Output the (X, Y) coordinate of the center of the cell containing the given text.  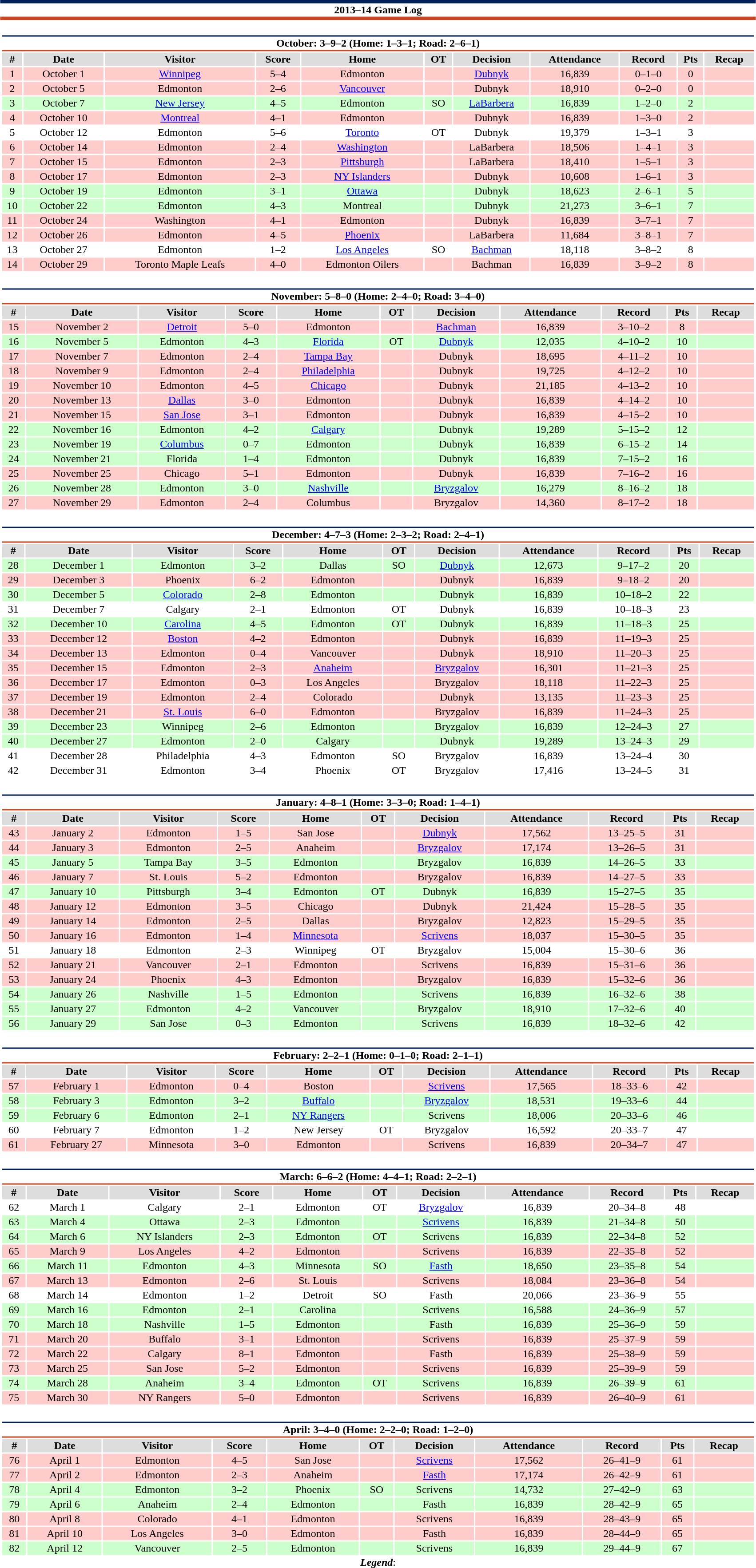
70 (14, 1324)
March 11 (68, 1266)
1–4–1 (649, 147)
March 20 (68, 1339)
December 23 (78, 727)
April 1 (65, 1460)
December 3 (78, 580)
March 28 (68, 1383)
Edmonton Oilers (362, 264)
53 (14, 980)
2–0 (258, 741)
December 10 (78, 624)
26–40–9 (627, 1398)
January 14 (73, 921)
43 (14, 833)
January 10 (73, 892)
December 19 (78, 697)
13 (12, 250)
January 3 (73, 847)
14–27–5 (627, 877)
5–15–2 (633, 429)
2–6–1 (649, 191)
15–30–6 (627, 950)
76 (14, 1460)
34 (13, 653)
13–25–5 (627, 833)
8–1 (247, 1354)
10–18–3 (633, 610)
October 7 (64, 103)
November 16 (82, 429)
October 10 (64, 118)
24–36–9 (627, 1310)
April 6 (65, 1505)
February 3 (76, 1101)
March: 6–6–2 (Home: 4–4–1; Road: 2–2–1) (378, 1176)
January 16 (73, 935)
58 (13, 1101)
April 8 (65, 1519)
6–0 (258, 712)
9–18–2 (633, 580)
27–42–9 (622, 1489)
December: 4–7–3 (Home: 2–3–2; Road: 2–4–1) (378, 535)
April: 3–4–0 (Home: 2–2–0; Road: 1–2–0) (378, 1429)
2–8 (258, 594)
23–35–8 (627, 1266)
18,695 (550, 356)
December 27 (78, 741)
1–5–1 (649, 162)
15–31–6 (627, 965)
68 (14, 1295)
December 7 (78, 610)
November 25 (82, 474)
October: 3–9–2 (Home: 1–3–1; Road: 2–6–1) (378, 44)
20,066 (537, 1295)
0–1–0 (649, 74)
14,732 (529, 1489)
20–34–8 (627, 1207)
March 30 (68, 1398)
39 (13, 727)
January 7 (73, 877)
March 4 (68, 1222)
56 (14, 1023)
21 (13, 415)
February 6 (76, 1116)
October 19 (64, 191)
10,608 (575, 176)
16,301 (548, 668)
24 (13, 459)
3–8–2 (649, 250)
0–2–0 (649, 88)
1 (12, 74)
October 26 (64, 235)
October 15 (64, 162)
28–44–9 (622, 1534)
69 (14, 1310)
7–16–2 (633, 474)
1–6–1 (649, 176)
19 (13, 386)
13–26–5 (627, 847)
3–8–1 (649, 235)
6 (12, 147)
November 29 (82, 503)
79 (14, 1505)
18,410 (575, 162)
22–34–8 (627, 1236)
October 14 (64, 147)
11–18–3 (633, 624)
26–39–9 (627, 1383)
17 (13, 356)
January 12 (73, 906)
23–36–8 (627, 1281)
75 (14, 1398)
December 15 (78, 668)
26 (13, 488)
18,531 (541, 1101)
23–36–9 (627, 1295)
51 (14, 950)
October 22 (64, 206)
February 1 (76, 1086)
14,360 (550, 503)
January 26 (73, 994)
March 9 (68, 1251)
January 5 (73, 863)
19,725 (550, 371)
3–7–1 (649, 221)
77 (14, 1475)
17,416 (548, 770)
25–37–9 (627, 1339)
15–27–5 (627, 892)
November 19 (82, 444)
16,588 (537, 1310)
1–2–0 (649, 103)
Toronto Maple Leafs (180, 264)
11–20–3 (633, 653)
November 13 (82, 400)
January: 4–8–1 (Home: 3–3–0; Road: 1–4–1) (378, 803)
12,673 (548, 565)
4–10–2 (633, 341)
October 17 (64, 176)
18,084 (537, 1281)
1–3–0 (649, 118)
18,006 (541, 1116)
March 13 (68, 1281)
13–24–3 (633, 741)
15–28–5 (627, 906)
October 1 (64, 74)
20–33–6 (629, 1116)
37 (13, 697)
21,185 (550, 386)
March 14 (68, 1295)
November: 5–8–0 (Home: 2–4–0; Road: 3–4–0) (378, 297)
82 (14, 1548)
17,565 (541, 1086)
January 27 (73, 1009)
November 28 (82, 488)
November 5 (82, 341)
15 (13, 327)
April 12 (65, 1548)
December 5 (78, 594)
12–24–3 (633, 727)
25–39–9 (627, 1369)
Toronto (362, 133)
26–42–9 (622, 1475)
10–18–2 (633, 594)
December 13 (78, 653)
November 7 (82, 356)
October 27 (64, 250)
19,379 (575, 133)
16,592 (541, 1130)
21,273 (575, 206)
3–6–1 (649, 206)
26–41–9 (622, 1460)
4–0 (278, 264)
18–33–6 (629, 1086)
March 22 (68, 1354)
78 (14, 1489)
18,506 (575, 147)
72 (14, 1354)
December 28 (78, 756)
8–17–2 (633, 503)
11 (12, 221)
11–22–3 (633, 682)
7–15–2 (633, 459)
January 21 (73, 965)
January 18 (73, 950)
71 (14, 1339)
19–33–6 (629, 1101)
6–15–2 (633, 444)
29–44–9 (622, 1548)
4–15–2 (633, 415)
December 31 (78, 770)
73 (14, 1369)
April 4 (65, 1489)
February 7 (76, 1130)
December 21 (78, 712)
January 24 (73, 980)
62 (14, 1207)
25–38–9 (627, 1354)
81 (14, 1534)
66 (14, 1266)
28 (13, 565)
12,035 (550, 341)
January 29 (73, 1023)
21–34–8 (627, 1222)
February: 2–2–1 (Home: 0–1–0; Road: 2–1–1) (378, 1056)
5–4 (278, 74)
0–7 (251, 444)
45 (14, 863)
60 (13, 1130)
13–24–4 (633, 756)
October 29 (64, 264)
November 15 (82, 415)
5–1 (251, 474)
18,037 (537, 935)
4–11–2 (633, 356)
20–33–7 (629, 1130)
15–29–5 (627, 921)
18,623 (575, 191)
December 12 (78, 639)
74 (14, 1383)
March 25 (68, 1369)
49 (14, 921)
8–16–2 (633, 488)
16,279 (550, 488)
4–14–2 (633, 400)
13,135 (548, 697)
March 18 (68, 1324)
21,424 (537, 906)
March 6 (68, 1236)
14–26–5 (627, 863)
15–30–5 (627, 935)
4–13–2 (633, 386)
11–21–3 (633, 668)
41 (13, 756)
16–32–6 (627, 994)
3–10–2 (633, 327)
October 12 (64, 133)
28–43–9 (622, 1519)
11–24–3 (633, 712)
6–2 (258, 580)
28–42–9 (622, 1505)
February 27 (76, 1145)
2013–14 Game Log (378, 10)
November 10 (82, 386)
3–9–2 (649, 264)
32 (13, 624)
9–17–2 (633, 565)
20–34–7 (629, 1145)
12,823 (537, 921)
November 21 (82, 459)
April 2 (65, 1475)
April 10 (65, 1534)
5–6 (278, 133)
11–23–3 (633, 697)
January 2 (73, 833)
4 (12, 118)
64 (14, 1236)
November 2 (82, 327)
22–35–8 (627, 1251)
4–12–2 (633, 371)
17–32–6 (627, 1009)
1–3–1 (649, 133)
October 5 (64, 88)
13–24–5 (633, 770)
18,650 (537, 1266)
11–19–3 (633, 639)
11,684 (575, 235)
March 16 (68, 1310)
December 1 (78, 565)
March 1 (68, 1207)
80 (14, 1519)
October 24 (64, 221)
9 (12, 191)
November 9 (82, 371)
25–36–9 (627, 1324)
15,004 (537, 950)
15–32–6 (627, 980)
18–32–6 (627, 1023)
December 17 (78, 682)
